Pinpoint the cell where the given text exists, returning its (X, Y) midpoint coordinate. 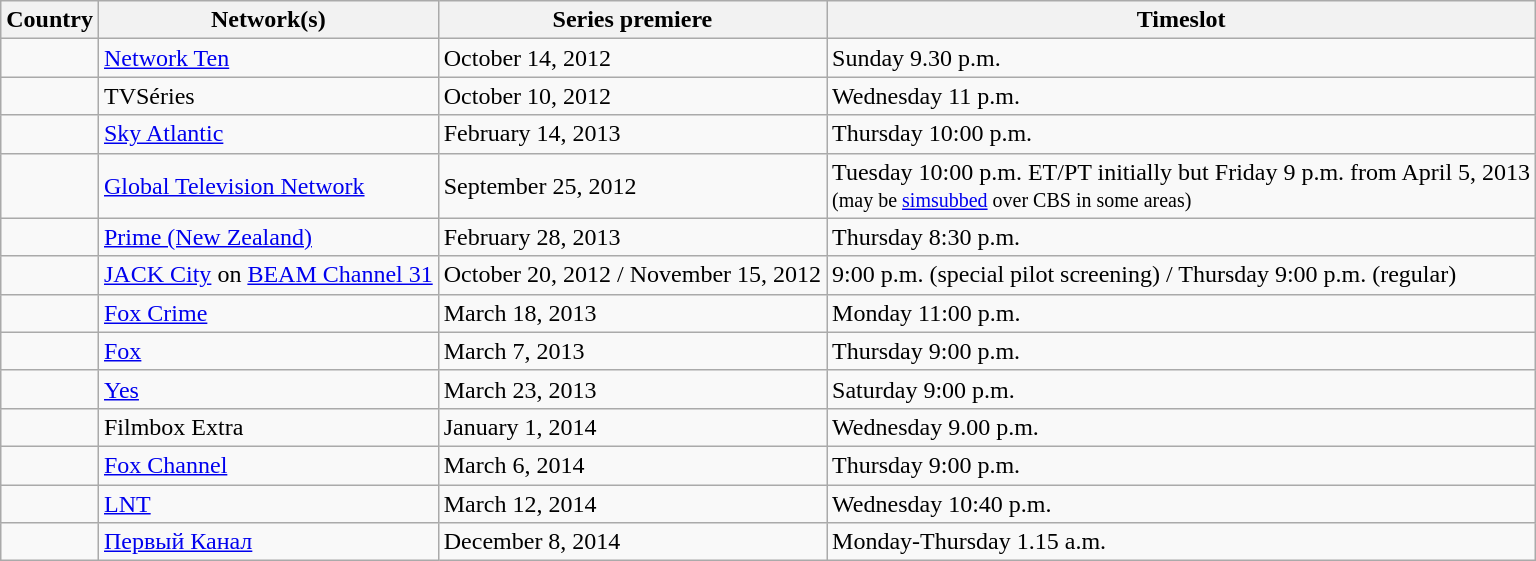
October 14, 2012 (632, 58)
Timeslot (1182, 20)
JACK City on BEAM Channel 31 (268, 275)
February 28, 2013 (632, 237)
September 25, 2012 (632, 186)
Sunday 9.30 p.m. (1182, 58)
Первый Канал (268, 542)
Network Ten (268, 58)
Country (50, 20)
March 7, 2013 (632, 351)
December 8, 2014 (632, 542)
Wednesday 9.00 p.m. (1182, 427)
Prime (New Zealand) (268, 237)
Sky Atlantic (268, 134)
Network(s) (268, 20)
Monday 11:00 p.m. (1182, 313)
Yes (268, 389)
March 18, 2013 (632, 313)
LNT (268, 503)
January 1, 2014 (632, 427)
Wednesday 11 p.m. (1182, 96)
February 14, 2013 (632, 134)
Thursday 10:00 p.m. (1182, 134)
Global Television Network (268, 186)
March 6, 2014 (632, 465)
October 10, 2012 (632, 96)
Monday-Thursday 1.15 a.m. (1182, 542)
March 12, 2014 (632, 503)
Thursday 8:30 p.m. (1182, 237)
Filmbox Extra (268, 427)
Saturday 9:00 p.m. (1182, 389)
October 20, 2012 / November 15, 2012 (632, 275)
Fox Crime (268, 313)
Series premiere (632, 20)
Fox (268, 351)
Wednesday 10:40 p.m. (1182, 503)
Tuesday 10:00 p.m. ET/PT initially but Friday 9 p.m. from April 5, 2013(may be simsubbed over CBS in some areas) (1182, 186)
TVSéries (268, 96)
March 23, 2013 (632, 389)
Fox Channel (268, 465)
9:00 p.m. (special pilot screening) / Thursday 9:00 p.m. (regular) (1182, 275)
